Determine the [x, y] coordinate at the center of the cell enclosing the given text.  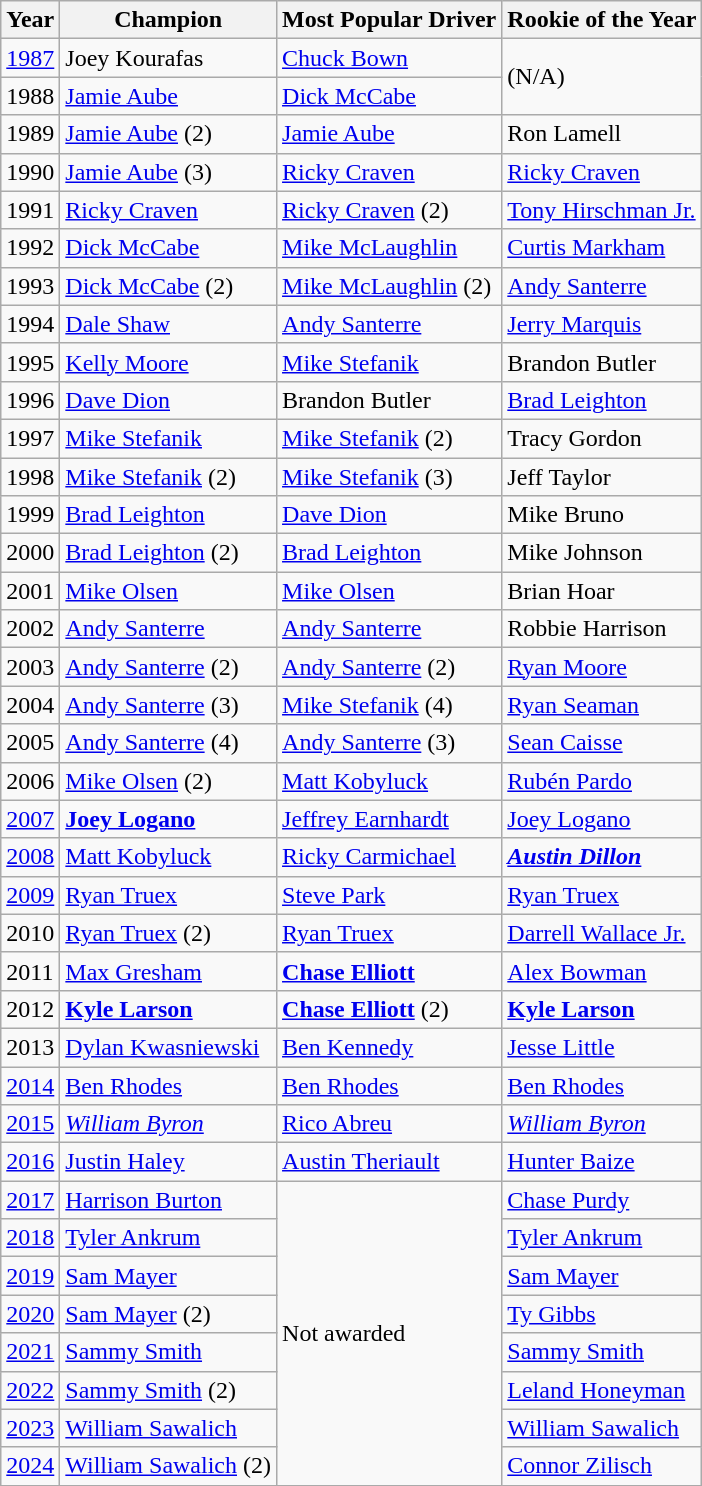
1992 [30, 248]
Joey Kourafas [168, 58]
Dylan Kwasniewski [168, 1047]
2004 [30, 705]
2018 [30, 1238]
1995 [30, 362]
2008 [30, 857]
1999 [30, 515]
2024 [30, 1466]
Tony Hirschman Jr. [602, 210]
Sean Caisse [602, 743]
Connor Zilisch [602, 1466]
Dick McCabe (2) [168, 286]
2014 [30, 1085]
Austin Dillon [602, 857]
Jamie Aube (3) [168, 172]
Chase Purdy [602, 1200]
Leland Honeyman [602, 1390]
Chase Elliott [390, 971]
Ryan Seaman [602, 705]
2023 [30, 1428]
Mike Bruno [602, 515]
1990 [30, 172]
Brian Hoar [602, 591]
Mike McLaughlin [390, 248]
Rico Abreu [390, 1124]
(N/A) [602, 77]
Tracy Gordon [602, 438]
Rubén Pardo [602, 781]
Sammy Smith (2) [168, 1390]
Curtis Markham [602, 248]
Max Gresham [168, 971]
1996 [30, 400]
Ty Gibbs [602, 1314]
2000 [30, 553]
2003 [30, 667]
2019 [30, 1276]
Hunter Baize [602, 1162]
2021 [30, 1352]
Austin Theriault [390, 1162]
Not awarded [390, 1333]
2001 [30, 591]
Kelly Moore [168, 362]
Ryan Moore [602, 667]
Justin Haley [168, 1162]
Jesse Little [602, 1047]
2007 [30, 819]
Jeff Taylor [602, 477]
2022 [30, 1390]
2013 [30, 1047]
Mike Olsen (2) [168, 781]
1988 [30, 96]
2011 [30, 971]
2020 [30, 1314]
Rookie of the Year [602, 20]
2009 [30, 895]
1997 [30, 438]
1998 [30, 477]
Champion [168, 20]
2010 [30, 933]
Mike McLaughlin (2) [390, 286]
Harrison Burton [168, 1200]
Dale Shaw [168, 324]
Most Popular Driver [390, 20]
1989 [30, 134]
Chuck Bown [390, 58]
Jamie Aube (2) [168, 134]
Brad Leighton (2) [168, 553]
Sam Mayer (2) [168, 1314]
2012 [30, 1009]
Alex Bowman [602, 971]
Jeffrey Earnhardt [390, 819]
2017 [30, 1200]
2002 [30, 629]
Year [30, 20]
William Sawalich (2) [168, 1466]
Mike Stefanik (4) [390, 705]
1987 [30, 58]
Robbie Harrison [602, 629]
2005 [30, 743]
Jerry Marquis [602, 324]
2015 [30, 1124]
Ben Kennedy [390, 1047]
Mike Stefanik (3) [390, 477]
1994 [30, 324]
Ricky Carmichael [390, 857]
Steve Park [390, 895]
1991 [30, 210]
Ricky Craven (2) [390, 210]
1993 [30, 286]
Darrell Wallace Jr. [602, 933]
Chase Elliott (2) [390, 1009]
2006 [30, 781]
Andy Santerre (4) [168, 743]
2016 [30, 1162]
Ron Lamell [602, 134]
Mike Johnson [602, 553]
Ryan Truex (2) [168, 933]
